Capture the cell that displays the provided text and extract its [X, Y] central coordinate. 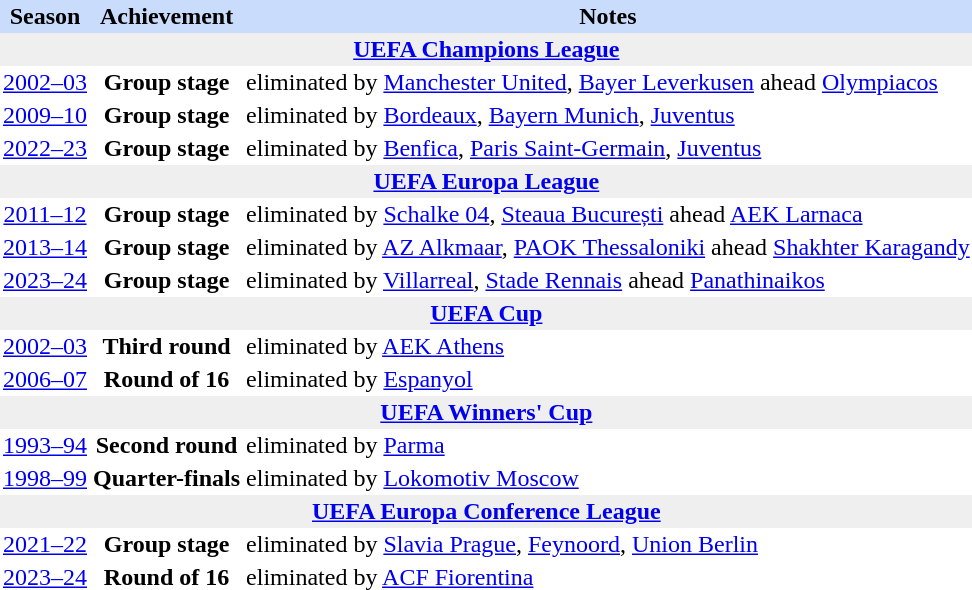
Quarter-finals [166, 478]
2013–14 [45, 248]
Season [45, 16]
Achievement [166, 16]
2009–10 [45, 116]
Round of 16 [166, 380]
Third round [166, 346]
2006–07 [45, 380]
2021–22 [45, 544]
2022–23 [45, 148]
2011–12 [45, 214]
Second round [166, 446]
2023–24 [45, 280]
1993–94 [45, 446]
1998–99 [45, 478]
